Detect which cell encompasses the target text, then output its (X, Y) center coordinate. 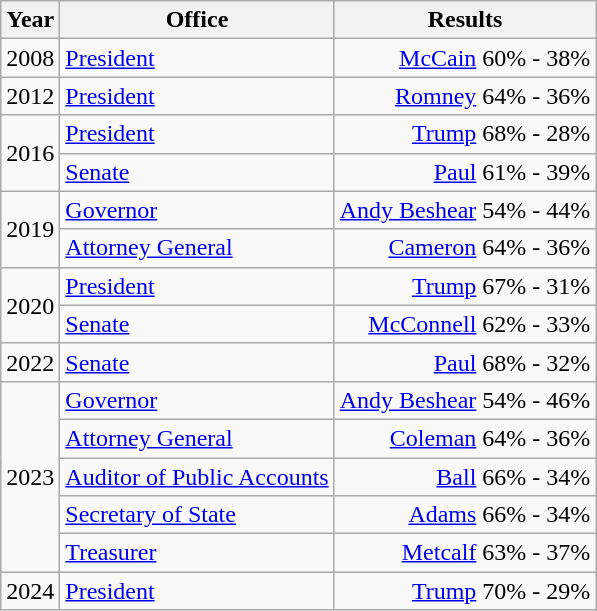
Metcalf 63% - 37% (465, 553)
2020 (30, 305)
Trump 68% - 28% (465, 134)
Results (465, 20)
2022 (30, 362)
Andy Beshear 54% - 44% (465, 210)
Office (197, 20)
2023 (30, 476)
Trump 67% - 31% (465, 286)
Andy Beshear 54% - 46% (465, 400)
2024 (30, 591)
2019 (30, 229)
McConnell 62% - 33% (465, 324)
2012 (30, 96)
Coleman 64% - 36% (465, 438)
Auditor of Public Accounts (197, 477)
Paul 68% - 32% (465, 362)
Ball 66% - 34% (465, 477)
Year (30, 20)
Adams 66% - 34% (465, 515)
2008 (30, 58)
Trump 70% - 29% (465, 591)
Paul 61% - 39% (465, 172)
2016 (30, 153)
Cameron 64% - 36% (465, 248)
Treasurer (197, 553)
Romney 64% - 36% (465, 96)
Secretary of State (197, 515)
McCain 60% - 38% (465, 58)
